Detect which cell encompasses the target text, then output its (x, y) center coordinate. 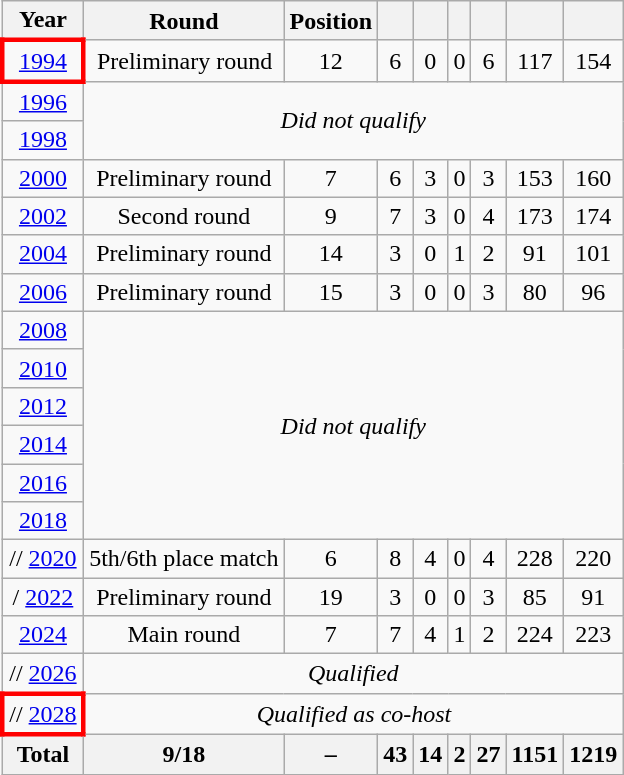
160 (594, 178)
96 (594, 292)
Position (331, 21)
2024 (42, 635)
Second round (184, 216)
1219 (594, 754)
223 (594, 635)
117 (535, 60)
2000 (42, 178)
2010 (42, 368)
27 (488, 754)
// 2020 (42, 559)
173 (535, 216)
1998 (42, 140)
2006 (42, 292)
8 (396, 559)
228 (535, 559)
2014 (42, 444)
224 (535, 635)
2018 (42, 521)
2016 (42, 483)
15 (331, 292)
80 (535, 292)
154 (594, 60)
43 (396, 754)
9 (331, 216)
2012 (42, 406)
85 (535, 597)
// 2026 (42, 674)
5th/6th place match (184, 559)
2002 (42, 216)
Round (184, 21)
19 (331, 597)
– (331, 754)
// 2028 (42, 714)
101 (594, 254)
2004 (42, 254)
9/18 (184, 754)
12 (331, 60)
/ 2022 (42, 597)
153 (535, 178)
Total (42, 754)
2008 (42, 330)
174 (594, 216)
Main round (184, 635)
Qualified as co-host (354, 714)
1996 (42, 101)
1994 (42, 60)
1151 (535, 754)
Year (42, 21)
220 (594, 559)
Qualified (354, 674)
